Identify which cell holds the provided text, then report its [x, y] central coordinate. 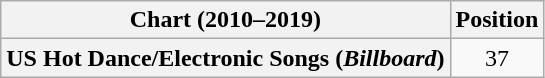
Position [497, 20]
Chart (2010–2019) [226, 20]
37 [497, 58]
US Hot Dance/Electronic Songs (Billboard) [226, 58]
